Scan for the cell matching the given text and deliver its (X, Y) coordinate at center. 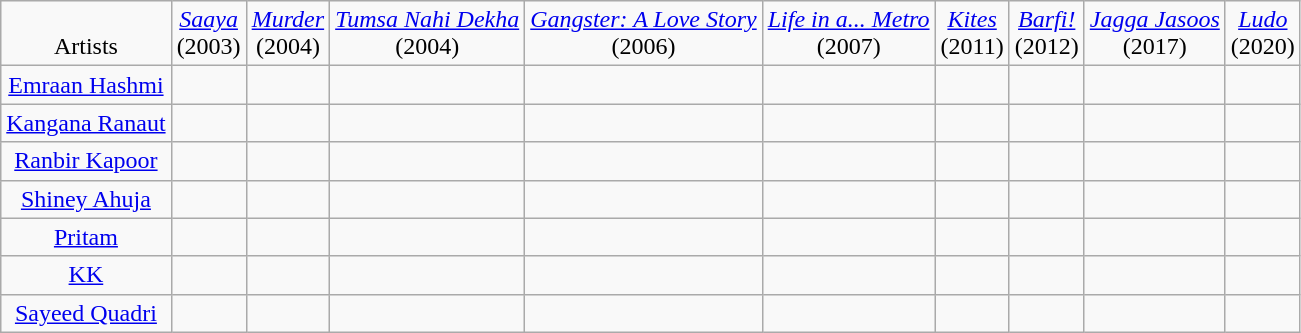
Jagga Jasoos(2017) (1154, 34)
Emraan Hashmi (86, 85)
Artists (86, 34)
Barfi!(2012) (1046, 34)
Shiney Ahuja (86, 199)
Tumsa Nahi Dekha(2004) (428, 34)
Ranbir Kapoor (86, 161)
KK (86, 275)
Sayeed Quadri (86, 313)
Ludo (2020) (1262, 34)
Life in a... Metro(2007) (848, 34)
Kites(2011) (972, 34)
Gangster: A Love Story(2006) (644, 34)
Murder(2004) (288, 34)
Saaya(2003) (208, 34)
Kangana Ranaut (86, 123)
Pritam (86, 237)
